Identify which cell holds the provided text, then report its (x, y) central coordinate. 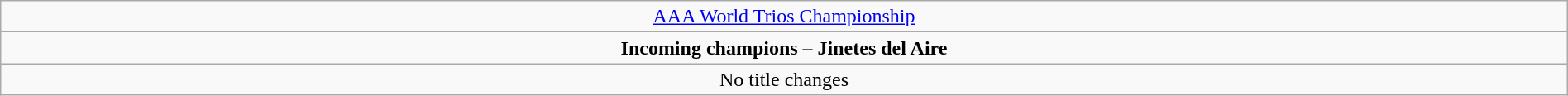
Incoming champions – Jinetes del Aire (784, 48)
AAA World Trios Championship (784, 17)
No title changes (784, 79)
